Capture the cell that displays the provided text and extract its [x, y] central coordinate. 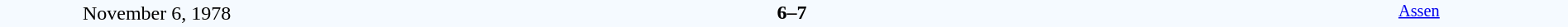
Assen [1419, 13]
November 6, 1978 [157, 13]
6–7 [791, 12]
